Find where the given text appears and provide that cell's center as [x, y] coordinate. 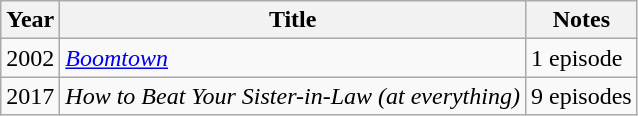
1 episode [581, 58]
How to Beat Your Sister-in-Law (at everything) [293, 96]
Title [293, 20]
Year [30, 20]
9 episodes [581, 96]
Boomtown [293, 58]
2002 [30, 58]
2017 [30, 96]
Notes [581, 20]
